Detect which cell encompasses the target text, then output its [X, Y] center coordinate. 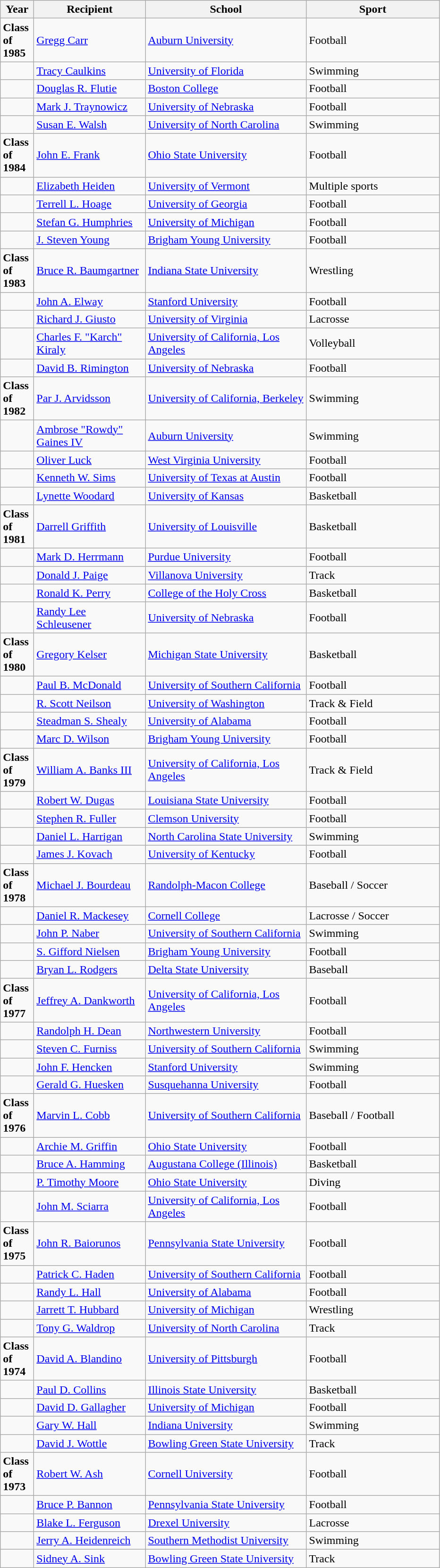
Southern Methodist University [226, 1541]
Tracy Caulkins [90, 71]
Class of 1980 [17, 654]
University of California, Berkeley [226, 399]
Randy L. Hall [90, 1292]
P. Timothy Moore [90, 1182]
University of Georgia [226, 204]
Marvin L. Cobb [90, 1116]
Bruce R. Baumgartner [90, 270]
Daniel L. Harrigan [90, 836]
Robert W. Dugas [90, 801]
S. Gifford Nielsen [90, 951]
Steadman S. Shealy [90, 721]
John E. Frank [90, 155]
Randolph H. Dean [90, 1031]
Illinois State University [226, 1389]
Class of 1974 [17, 1359]
R. Scott Neilson [90, 703]
Oliver Luck [90, 460]
John R. Baiorunos [90, 1243]
Gregg Carr [90, 40]
Blake L. Ferguson [90, 1523]
Randolph-Macon College [226, 885]
Baseball [373, 969]
University of Louisville [226, 526]
Recipient [90, 9]
Year [17, 9]
Multiple sports [373, 186]
Douglas R. Flutie [90, 89]
Class of 1976 [17, 1116]
Northwestern University [226, 1031]
Volleyball [373, 343]
Class of 1978 [17, 885]
Stephen R. Fuller [90, 818]
Indiana University [226, 1425]
Donald J. Paige [90, 575]
John M. Sciarra [90, 1207]
West Virginia University [226, 460]
Drexel University [226, 1523]
Class of 1985 [17, 40]
Boston College [226, 89]
University of Kentucky [226, 854]
Class of 1973 [17, 1474]
Class of 1979 [17, 770]
Purdue University [226, 557]
Class of 1984 [17, 155]
Mark D. Herrmann [90, 557]
Elizabeth Heiden [90, 186]
Cornell University [226, 1474]
John A. Elway [90, 301]
Clemson University [226, 818]
Patrick C. Haden [90, 1274]
Diving [373, 1182]
Robert W. Ash [90, 1474]
J. Steven Young [90, 240]
Bruce P. Bannon [90, 1505]
Ronald K. Perry [90, 593]
Terrell L. Hoage [90, 204]
Marc D. Wilson [90, 739]
Mark J. Traynowicz [90, 107]
Par J. Arvidsson [90, 399]
Bruce A. Hamming [90, 1164]
Cornell College [226, 916]
Class of 1975 [17, 1243]
Indiana State University [226, 270]
Tony G. Waldrop [90, 1328]
Archie M. Griffin [90, 1146]
Susan E. Walsh [90, 125]
University of Florida [226, 71]
University of Texas at Austin [226, 478]
Gregory Kelser [90, 654]
Paul D. Collins [90, 1389]
John P. Naber [90, 934]
University of Virginia [226, 319]
Gary W. Hall [90, 1425]
Ambrose "Rowdy" Gaines IV [90, 436]
University of Kansas [226, 496]
Jerry A. Heidenreich [90, 1541]
David D. Gallagher [90, 1407]
Lynette Woodard [90, 496]
Richard J. Giusto [90, 319]
Bryan L. Rodgers [90, 969]
Michael J. Bourdeau [90, 885]
Gerald G. Huesken [90, 1085]
Steven C. Furniss [90, 1049]
Baseball / Soccer [373, 885]
Sport [373, 9]
John F. Hencken [90, 1067]
Class of 1983 [17, 270]
North Carolina State University [226, 836]
Paul B. McDonald [90, 685]
Delta State University [226, 969]
David B. Rimington [90, 368]
University of Washington [226, 703]
Augustana College (Illinois) [226, 1164]
Class of 1981 [17, 526]
Kenneth W. Sims [90, 478]
Sidney A. Sink [90, 1559]
Class of 1982 [17, 399]
David A. Blandino [90, 1359]
Darrell Griffith [90, 526]
Daniel R. Mackesey [90, 916]
School [226, 9]
Stefan G. Humphries [90, 222]
James J. Kovach [90, 854]
Louisiana State University [226, 801]
Lacrosse / Soccer [373, 916]
Jeffrey A. Dankworth [90, 1000]
College of the Holy Cross [226, 593]
Michigan State University [226, 654]
Jarrett T. Hubbard [90, 1310]
Randy Lee Schleusener [90, 617]
William A. Banks III [90, 770]
Baseball / Football [373, 1116]
Class of 1977 [17, 1000]
Charles F. "Karch" Kiraly [90, 343]
University of Pittsburgh [226, 1359]
University of Vermont [226, 186]
David J. Wottle [90, 1443]
Susquehanna University [226, 1085]
Villanova University [226, 575]
